For the text-containing cell, return its midpoint in (x, y) coordinate format. 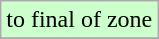
to final of zone (80, 20)
